For the text-containing cell, return its midpoint in (x, y) coordinate format. 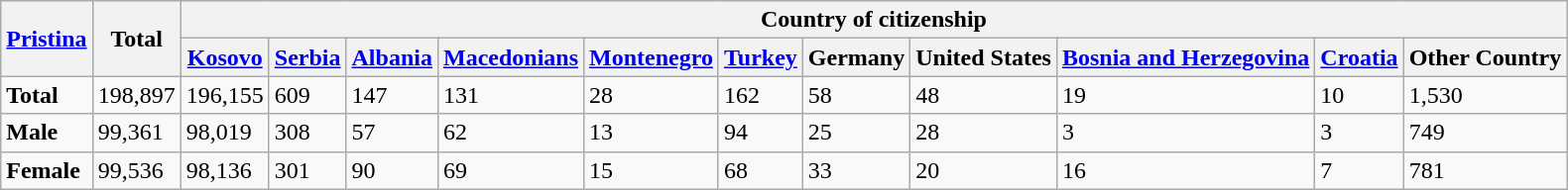
Pristina (47, 39)
United States (984, 57)
48 (984, 95)
147 (392, 95)
58 (856, 95)
98,136 (224, 170)
25 (856, 133)
94 (760, 133)
57 (392, 133)
Germany (856, 57)
10 (1359, 95)
308 (307, 133)
198,897 (137, 95)
16 (1185, 170)
Bosnia and Herzegovina (1185, 57)
62 (510, 133)
15 (652, 170)
Kosovo (224, 57)
Country of citizenship (874, 20)
Macedonians (510, 57)
Other Country (1486, 57)
Albania (392, 57)
Montenegro (652, 57)
131 (510, 95)
99,361 (137, 133)
609 (307, 95)
69 (510, 170)
Serbia (307, 57)
301 (307, 170)
781 (1486, 170)
162 (760, 95)
1,530 (1486, 95)
Croatia (1359, 57)
19 (1185, 95)
33 (856, 170)
13 (652, 133)
Male (47, 133)
196,155 (224, 95)
90 (392, 170)
749 (1486, 133)
Female (47, 170)
7 (1359, 170)
20 (984, 170)
99,536 (137, 170)
98,019 (224, 133)
68 (760, 170)
Turkey (760, 57)
